Identify which cell holds the provided text, then report its [X, Y] central coordinate. 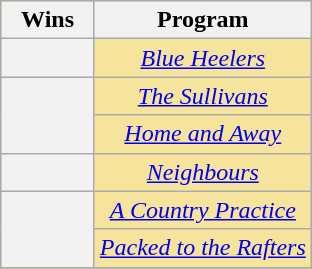
Wins [48, 20]
Packed to the Rafters [202, 248]
Home and Away [202, 134]
A Country Practice [202, 210]
Program [202, 20]
Blue Heelers [202, 58]
The Sullivans [202, 96]
Neighbours [202, 172]
